Provide the (X, Y) coordinate of the cell's center where the given text is located.  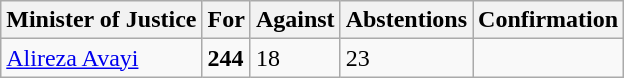
244 (226, 58)
18 (295, 58)
Confirmation (548, 20)
Against (295, 20)
For (226, 20)
23 (406, 58)
Alireza Avayi (102, 58)
Minister of Justice (102, 20)
Abstentions (406, 20)
